Find where the given text appears and provide that cell's center as [X, Y] coordinate. 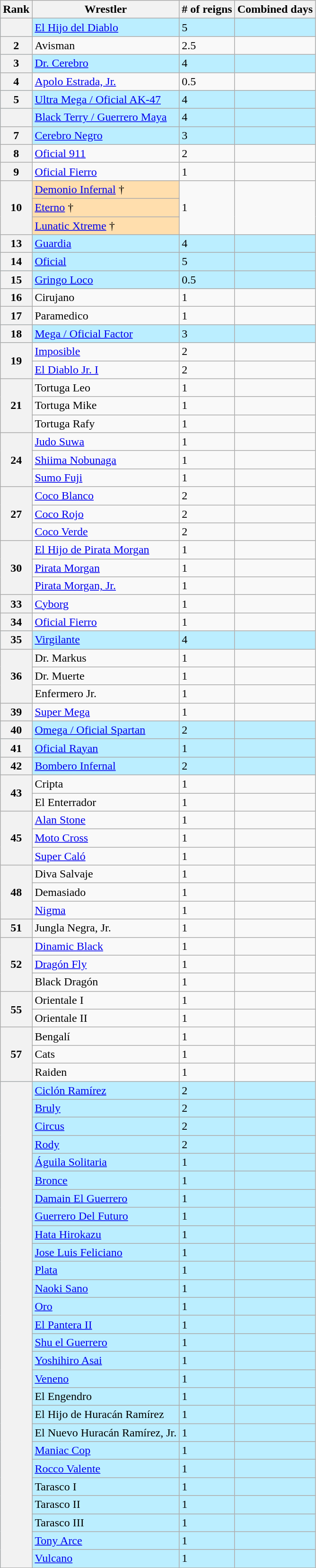
Tarasco I [106, 1487]
10 [16, 207]
Bengalí [106, 1036]
Bronce [106, 1180]
Lunatic Xtreme † [106, 226]
55 [16, 1009]
Cats [106, 1054]
Coco Rojo [106, 514]
Sumo Fuji [106, 478]
Águila Solitaria [106, 1162]
Yoshihiro Asai [106, 1360]
Combined days [275, 9]
Shu el Guerrero [106, 1342]
30 [16, 568]
17 [16, 316]
Rank [16, 9]
Nigma [106, 910]
Dinamic Black [106, 946]
Cyborg [106, 604]
El Enterrador [106, 802]
43 [16, 793]
Coco Blanco [106, 496]
Pirata Morgan, Jr. [106, 586]
Shiima Nobunaga [106, 460]
El Pantera II [106, 1324]
El Engendro [106, 1397]
Oficial 911 [106, 153]
Guardia [106, 244]
41 [16, 748]
9 [16, 171]
Omega / Oficial Spartan [106, 730]
Imposible [106, 352]
Cerebro Negro [106, 135]
14 [16, 262]
15 [16, 280]
Vulcano [106, 1559]
Ciclón Ramírez [106, 1090]
Demasiado [106, 892]
Eterno † [106, 207]
Tony Arce [106, 1541]
Jungla Negra, Jr. [106, 928]
Wrestler [106, 9]
27 [16, 514]
40 [16, 730]
Hata Hirokazu [106, 1234]
Orientale I [106, 1000]
Raiden [106, 1072]
Orientale II [106, 1018]
Diva Salvaje [106, 874]
Virgilante [106, 640]
Dr. Muerte [106, 676]
Avisman [106, 45]
Enfermero Jr. [106, 694]
Veneno [106, 1379]
24 [16, 460]
51 [16, 928]
Demonio Infernal † [106, 189]
Paramedico [106, 316]
Rocco Valente [106, 1469]
Dr. Markus [106, 658]
Gringo Loco [106, 280]
Oficial Rayan [106, 748]
Bombero Infernal [106, 766]
Apolo Estrada, Jr. [106, 81]
Tortuga Leo [106, 388]
Ultra Mega / Oficial AK-47 [106, 99]
39 [16, 712]
# of reigns [207, 9]
8 [16, 153]
35 [16, 640]
33 [16, 604]
36 [16, 676]
Plata [106, 1270]
Naoki Sano [106, 1288]
Jose Luis Feliciano [106, 1252]
18 [16, 334]
Judo Suwa [106, 442]
34 [16, 622]
48 [16, 892]
Moto Cross [106, 838]
Circus [106, 1126]
Super Caló [106, 856]
Pirata Morgan [106, 568]
42 [16, 766]
Alan Stone [106, 820]
Super Mega [106, 712]
El Hijo del Diablo [106, 27]
Black Terry / Guerrero Maya [106, 117]
Tarasco III [106, 1523]
Oro [106, 1306]
13 [16, 244]
57 [16, 1054]
Black Dragón [106, 982]
16 [16, 298]
21 [16, 406]
Guerrero Del Futuro [106, 1216]
Dr. Cerebro [106, 63]
Rody [106, 1144]
Damain El Guerrero [106, 1198]
Tarasco II [106, 1505]
Mega / Oficial Factor [106, 334]
Cripta [106, 784]
Coco Verde [106, 532]
Bruly [106, 1108]
El Diablo Jr. I [106, 370]
52 [16, 964]
19 [16, 361]
2.5 [207, 45]
Maniac Cop [106, 1451]
El Hijo de Huracán Ramírez [106, 1415]
45 [16, 838]
Tortuga Rafy [106, 424]
Dragón Fly [106, 964]
Oficial [106, 262]
Tortuga Mike [106, 406]
7 [16, 135]
El Hijo de Pirata Morgan [106, 550]
Cirujano [106, 298]
El Nuevo Huracán Ramírez, Jr. [106, 1433]
